Detect which cell encompasses the target text, then output its (X, Y) center coordinate. 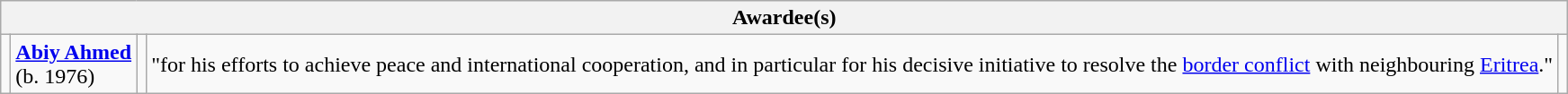
Awardee(s) (784, 18)
Abiy Ahmed(b. 1976) (74, 64)
